Return (x, y) of the center of cell containing provided text 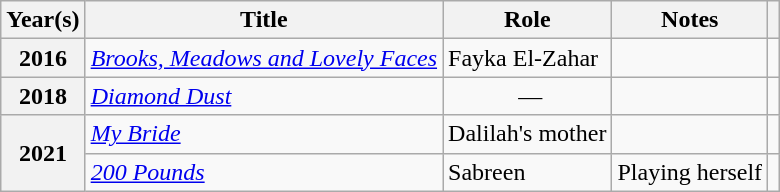
Brooks, Meadows and Lovely Faces (264, 58)
Fayka El-Zahar (528, 58)
200 Pounds (264, 172)
Diamond Dust (264, 96)
Sabreen (528, 172)
Title (264, 20)
My Bride (264, 134)
2016 (43, 58)
Role (528, 20)
Dalilah's mother (528, 134)
— (528, 96)
Playing herself (690, 172)
Notes (690, 20)
2018 (43, 96)
2021 (43, 153)
Year(s) (43, 20)
